Output the (X, Y) coordinate of the center of the cell containing the given text.  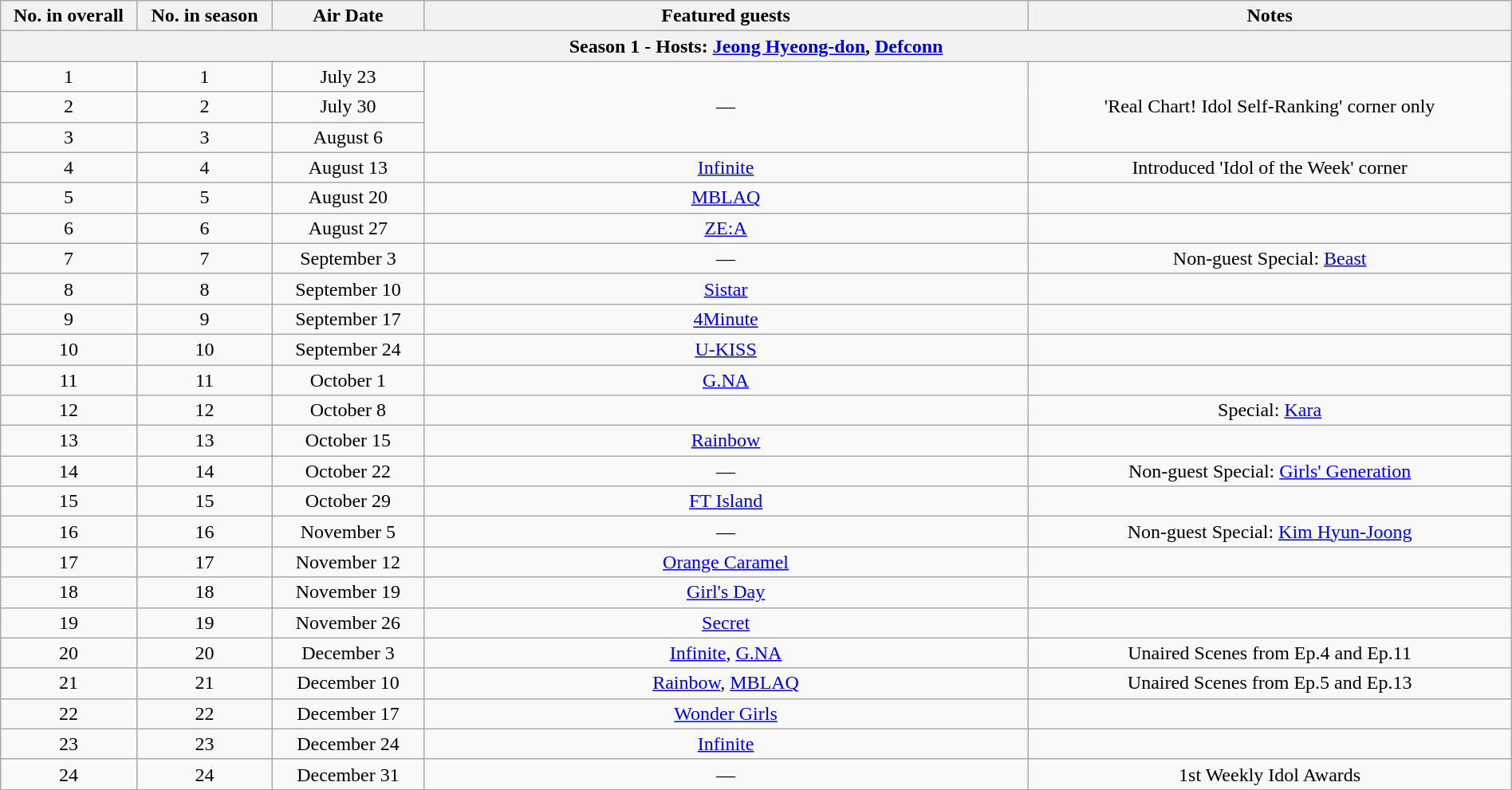
ZE:A (726, 228)
Rainbow, MBLAQ (726, 683)
October 8 (348, 411)
August 20 (348, 198)
September 10 (348, 289)
November 12 (348, 562)
Infinite, G.NA (726, 653)
4Minute (726, 319)
November 5 (348, 532)
October 29 (348, 501)
Unaired Scenes from Ep.5 and Ep.13 (1270, 683)
MBLAQ (726, 198)
Notes (1270, 16)
No. in season (204, 16)
November 19 (348, 592)
September 17 (348, 319)
Wonder Girls (726, 713)
Non-guest Special: Girls' Generation (1270, 471)
December 31 (348, 774)
December 17 (348, 713)
No. in overall (69, 16)
Non-guest Special: Beast (1270, 258)
Secret (726, 623)
October 15 (348, 441)
September 24 (348, 349)
Featured guests (726, 16)
Introduced 'Idol of the Week' corner (1270, 167)
G.NA (726, 380)
December 3 (348, 653)
September 3 (348, 258)
Rainbow (726, 441)
Sistar (726, 289)
August 13 (348, 167)
Special: Kara (1270, 411)
Air Date (348, 16)
Non-guest Special: Kim Hyun-Joong (1270, 532)
December 24 (348, 744)
October 1 (348, 380)
Girl's Day (726, 592)
FT Island (726, 501)
October 22 (348, 471)
August 27 (348, 228)
November 26 (348, 623)
December 10 (348, 683)
Season 1 - Hosts: Jeong Hyeong-don, Defconn (756, 46)
U-KISS (726, 349)
July 30 (348, 107)
Unaired Scenes from Ep.4 and Ep.11 (1270, 653)
August 6 (348, 137)
July 23 (348, 77)
'Real Chart! Idol Self-Ranking' corner only (1270, 107)
Orange Caramel (726, 562)
1st Weekly Idol Awards (1270, 774)
